Scan for the cell matching the given text and deliver its (X, Y) coordinate at center. 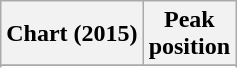
Peakposition (189, 34)
Chart (2015) (72, 34)
